Search for the cell housing the specified text and yield its [x, y] center coordinate. 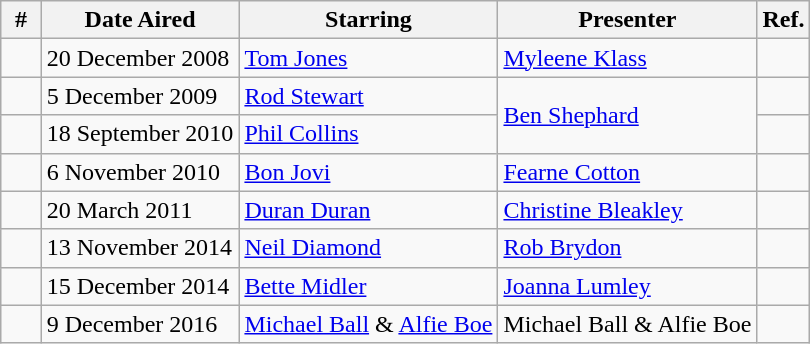
Tom Jones [368, 58]
Ref. [784, 20]
13 November 2014 [140, 248]
Starring [368, 20]
# [21, 20]
Duran Duran [368, 210]
Neil Diamond [368, 248]
20 March 2011 [140, 210]
Bon Jovi [368, 172]
Joanna Lumley [628, 286]
Phil Collins [368, 134]
Christine Bleakley [628, 210]
Ben Shephard [628, 115]
20 December 2008 [140, 58]
Fearne Cotton [628, 172]
Rod Stewart [368, 96]
6 November 2010 [140, 172]
18 September 2010 [140, 134]
9 December 2016 [140, 324]
15 December 2014 [140, 286]
Myleene Klass [628, 58]
Bette Midler [368, 286]
5 December 2009 [140, 96]
Rob Brydon [628, 248]
Presenter [628, 20]
Date Aired [140, 20]
